From the cell containing the given text, extract its center point as (x, y) coordinate. 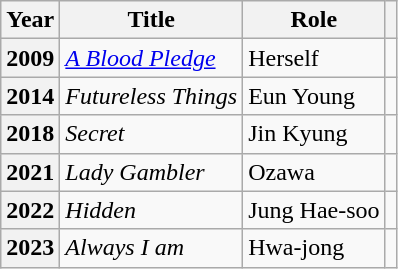
Hwa-jong (314, 248)
Year (30, 20)
2009 (30, 58)
Secret (152, 134)
2014 (30, 96)
Eun Young (314, 96)
Role (314, 20)
Lady Gambler (152, 172)
Hidden (152, 210)
Title (152, 20)
A Blood Pledge (152, 58)
Jin Kyung (314, 134)
2018 (30, 134)
2021 (30, 172)
Herself (314, 58)
2022 (30, 210)
Futureless Things (152, 96)
Ozawa (314, 172)
Jung Hae-soo (314, 210)
2023 (30, 248)
Always I am (152, 248)
